Find where the given text appears and provide that cell's center as [X, Y] coordinate. 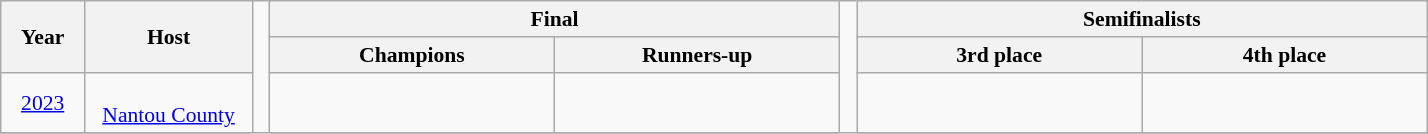
Year [43, 36]
Nantou County [169, 102]
Final [554, 19]
Host [169, 36]
4th place [1284, 55]
Champions [412, 55]
Semifinalists [1142, 19]
Runners-up [698, 55]
2023 [43, 102]
3rd place [1000, 55]
